For the text-containing cell, return its midpoint in (x, y) coordinate format. 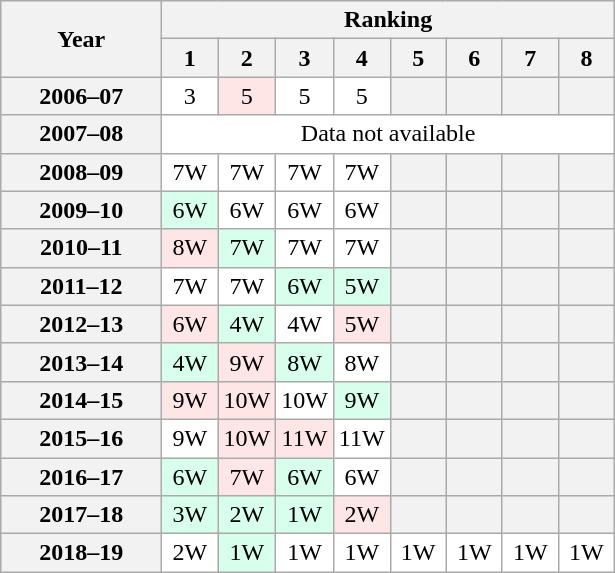
2010–11 (82, 248)
4 (362, 58)
2016–17 (82, 477)
2009–10 (82, 210)
2007–08 (82, 134)
2006–07 (82, 96)
2018–19 (82, 553)
3W (190, 515)
1 (190, 58)
2011–12 (82, 286)
2017–18 (82, 515)
2014–15 (82, 400)
Ranking (388, 20)
7 (530, 58)
Data not available (388, 134)
2012–13 (82, 324)
2015–16 (82, 438)
2 (247, 58)
8 (586, 58)
6 (474, 58)
2008–09 (82, 172)
2013–14 (82, 362)
Year (82, 39)
